Detect which cell encompasses the target text, then output its (x, y) center coordinate. 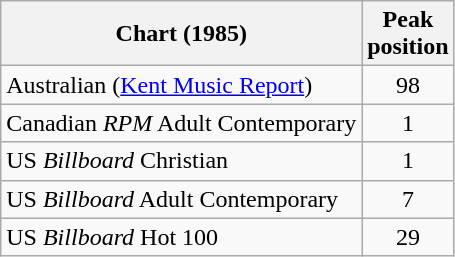
98 (408, 85)
Canadian RPM Adult Contemporary (182, 123)
US Billboard Hot 100 (182, 237)
Australian (Kent Music Report) (182, 85)
US Billboard Christian (182, 161)
Peakposition (408, 34)
US Billboard Adult Contemporary (182, 199)
Chart (1985) (182, 34)
29 (408, 237)
7 (408, 199)
